Return [X, Y] of the center of cell containing provided text 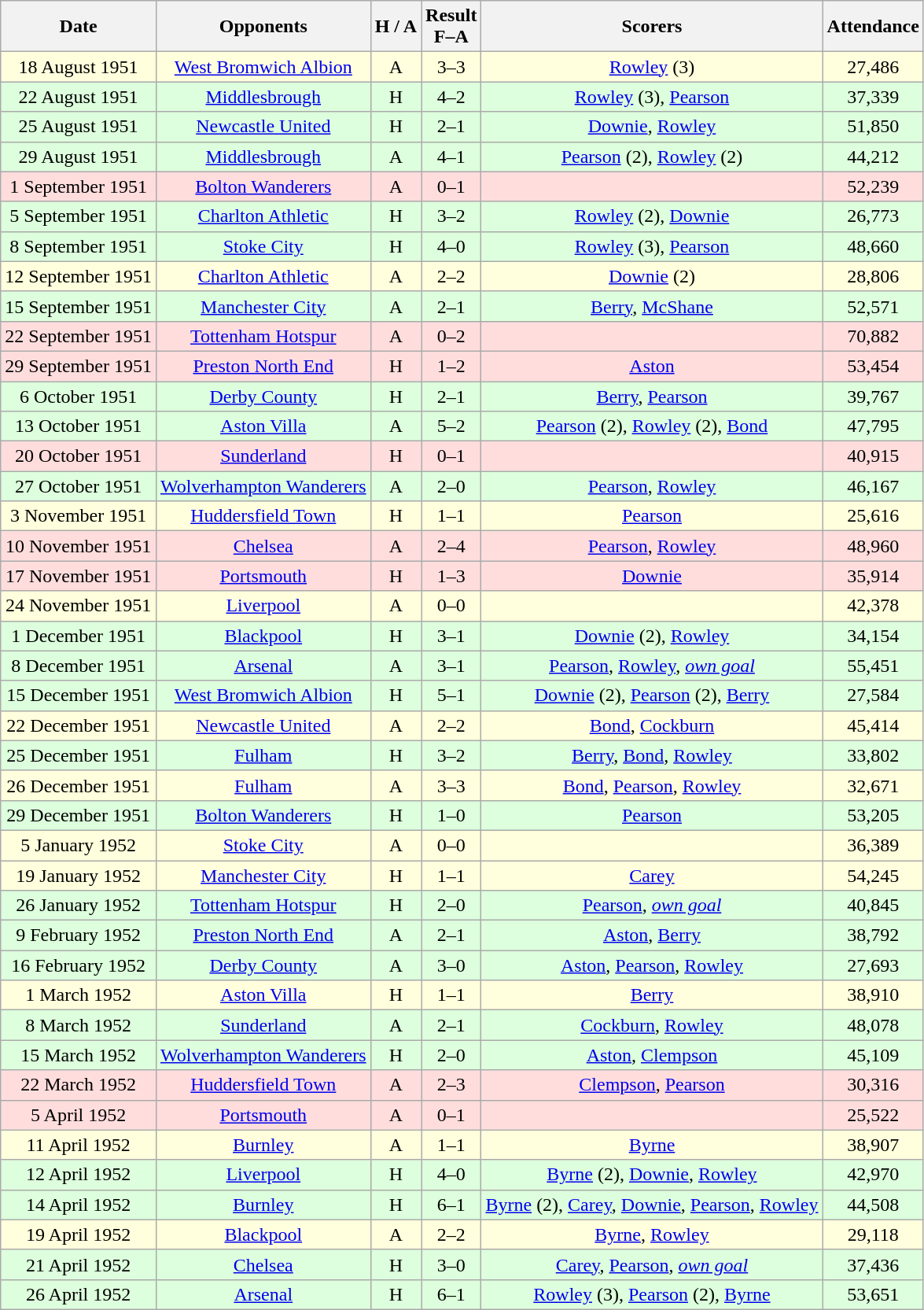
Bond, Cockburn [652, 725]
29 August 1951 [79, 157]
24 November 1951 [79, 606]
22 March 1952 [79, 1085]
46,167 [873, 486]
27,693 [873, 965]
36,389 [873, 845]
Aston, Clempson [652, 1055]
25,616 [873, 516]
4–1 [451, 157]
26 December 1951 [79, 785]
Date [79, 27]
Berry, McShane [652, 306]
4–2 [451, 97]
1 March 1952 [79, 995]
3 November 1951 [79, 516]
12 September 1951 [79, 276]
Downie (2) [652, 276]
Bond, Pearson, Rowley [652, 785]
22 December 1951 [79, 725]
28,806 [873, 276]
42,378 [873, 606]
Downie (2), Pearson (2), Berry [652, 696]
54,245 [873, 876]
52,571 [873, 306]
70,882 [873, 336]
Rowley (2), Downie [652, 216]
25 December 1951 [79, 755]
29 December 1951 [79, 815]
Byrne, Rowley [652, 1234]
12 April 1952 [79, 1175]
8 December 1951 [79, 666]
ResultF–A [451, 27]
47,795 [873, 426]
20 October 1951 [79, 456]
44,212 [873, 157]
38,792 [873, 935]
Byrne (2), Carey, Downie, Pearson, Rowley [652, 1205]
1 September 1951 [79, 186]
51,850 [873, 127]
48,660 [873, 246]
22 August 1951 [79, 97]
38,907 [873, 1145]
25 August 1951 [79, 127]
30,316 [873, 1085]
Pearson (2), Rowley (2), Bond [652, 426]
1–3 [451, 576]
25,522 [873, 1115]
39,767 [873, 396]
5 September 1951 [79, 216]
8 March 1952 [79, 1025]
10 November 1951 [79, 546]
Berry, Bond, Rowley [652, 755]
Carey [652, 876]
32,671 [873, 785]
11 April 1952 [79, 1145]
Attendance [873, 27]
13 October 1951 [79, 426]
Scorers [652, 27]
19 April 1952 [79, 1234]
8 September 1951 [79, 246]
1 December 1951 [79, 636]
0–2 [451, 336]
26 April 1952 [79, 1294]
19 January 1952 [79, 876]
Pearson, own goal [652, 906]
27,486 [873, 67]
26 January 1952 [79, 906]
40,915 [873, 456]
Downie (2), Rowley [652, 636]
Byrne (2), Downie, Rowley [652, 1175]
26,773 [873, 216]
Clempson, Pearson [652, 1085]
5–2 [451, 426]
Rowley (3), Pearson (2), Byrne [652, 1294]
14 April 1952 [79, 1205]
Rowley (3) [652, 67]
21 April 1952 [79, 1264]
2–3 [451, 1085]
15 September 1951 [79, 306]
33,802 [873, 755]
5 January 1952 [79, 845]
53,651 [873, 1294]
37,436 [873, 1264]
29 September 1951 [79, 366]
Carey, Pearson, own goal [652, 1264]
17 November 1951 [79, 576]
52,239 [873, 186]
38,910 [873, 995]
Berry, Pearson [652, 396]
Berry [652, 995]
1–2 [451, 366]
45,109 [873, 1055]
Aston, Berry [652, 935]
27 October 1951 [79, 486]
Aston [652, 366]
Byrne [652, 1145]
42,970 [873, 1175]
5 April 1952 [79, 1115]
Downie, Rowley [652, 127]
6 October 1951 [79, 396]
48,078 [873, 1025]
Cockburn, Rowley [652, 1025]
Downie [652, 576]
34,154 [873, 636]
Aston, Pearson, Rowley [652, 965]
55,451 [873, 666]
45,414 [873, 725]
H / A [396, 27]
15 March 1952 [79, 1055]
29,118 [873, 1234]
Pearson (2), Rowley (2) [652, 157]
16 February 1952 [79, 965]
53,454 [873, 366]
5–1 [451, 696]
48,960 [873, 546]
44,508 [873, 1205]
9 February 1952 [79, 935]
15 December 1951 [79, 696]
37,339 [873, 97]
18 August 1951 [79, 67]
27,584 [873, 696]
40,845 [873, 906]
53,205 [873, 815]
22 September 1951 [79, 336]
35,914 [873, 576]
Pearson, Rowley, own goal [652, 666]
1–0 [451, 815]
2–4 [451, 546]
Opponents [263, 27]
